Return the [x, y] coordinate for the center point of the cell that contains the specified text.  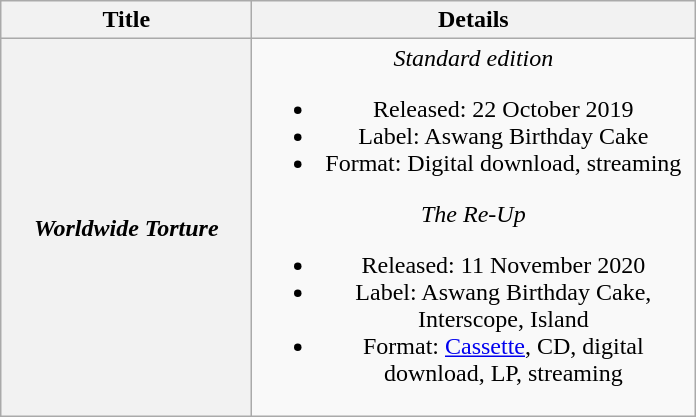
Details [474, 20]
Title [126, 20]
Worldwide Torture [126, 228]
